For the text-containing cell, return its midpoint in [X, Y] coordinate format. 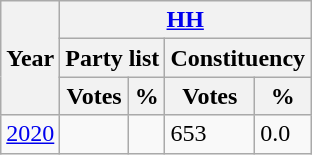
653 [210, 134]
0.0 [283, 134]
HH [186, 20]
2020 [30, 134]
Year [30, 58]
Constituency [238, 58]
Party list [112, 58]
